Locate the cell with the specified text and output its (X, Y) center coordinate. 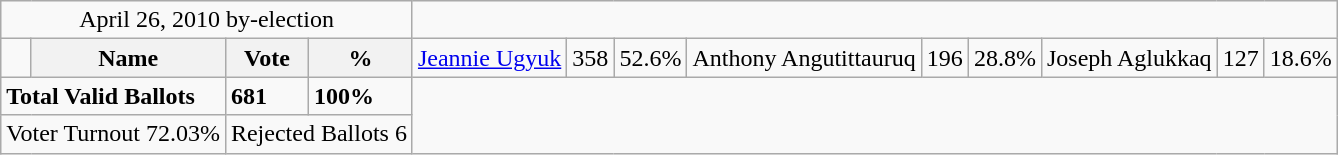
196 (944, 58)
Vote (266, 58)
358 (590, 58)
Jeannie Ugyuk (489, 58)
April 26, 2010 by-election (207, 20)
52.6% (650, 58)
% (361, 58)
681 (266, 96)
127 (1240, 58)
Name (128, 58)
Total Valid Ballots (114, 96)
Anthony Angutittauruq (804, 58)
Joseph Aglukkaq (1129, 58)
28.8% (1004, 58)
18.6% (1300, 58)
Rejected Ballots 6 (318, 134)
100% (361, 96)
Voter Turnout 72.03% (114, 134)
